For the text-containing cell, return its midpoint in (X, Y) coordinate format. 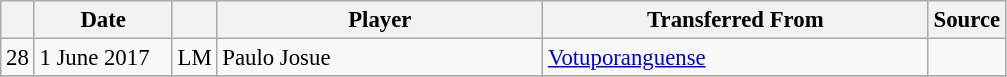
Date (103, 20)
1 June 2017 (103, 58)
Votuporanguense (736, 58)
LM (194, 58)
Paulo Josue (380, 58)
Player (380, 20)
28 (18, 58)
Source (966, 20)
Transferred From (736, 20)
